Scan for the cell matching the given text and deliver its (x, y) coordinate at center. 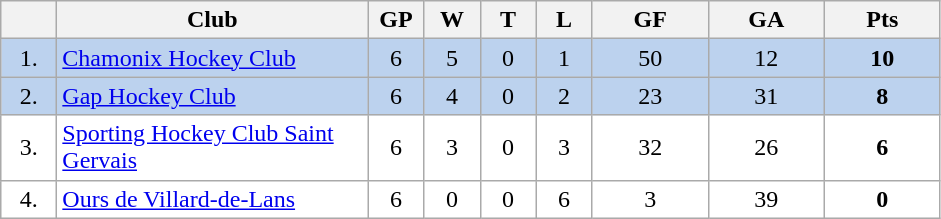
Chamonix Hockey Club (212, 58)
Pts (882, 20)
T (508, 20)
23 (650, 96)
32 (650, 148)
1 (564, 58)
Sporting Hockey Club Saint Gervais (212, 148)
10 (882, 58)
Gap Hockey Club (212, 96)
1. (29, 58)
12 (766, 58)
GP (396, 20)
4. (29, 199)
50 (650, 58)
2. (29, 96)
3. (29, 148)
Club (212, 20)
39 (766, 199)
Ours de Villard-de-Lans (212, 199)
5 (452, 58)
W (452, 20)
8 (882, 96)
2 (564, 96)
26 (766, 148)
L (564, 20)
31 (766, 96)
GA (766, 20)
GF (650, 20)
4 (452, 96)
